Search for the cell housing the specified text and yield its (X, Y) center coordinate. 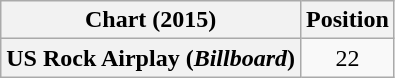
22 (348, 58)
US Rock Airplay (Billboard) (151, 58)
Chart (2015) (151, 20)
Position (348, 20)
